Identify which cell holds the provided text, then report its (x, y) central coordinate. 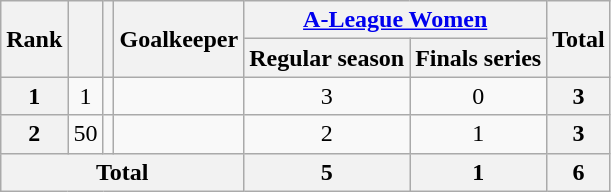
0 (478, 96)
50 (86, 134)
A-League Women (396, 20)
5 (327, 172)
Regular season (327, 58)
6 (579, 172)
Goalkeeper (179, 39)
Finals series (478, 58)
Rank (34, 39)
